Extract the [X, Y] coordinate from the center of the cell holding the provided text.  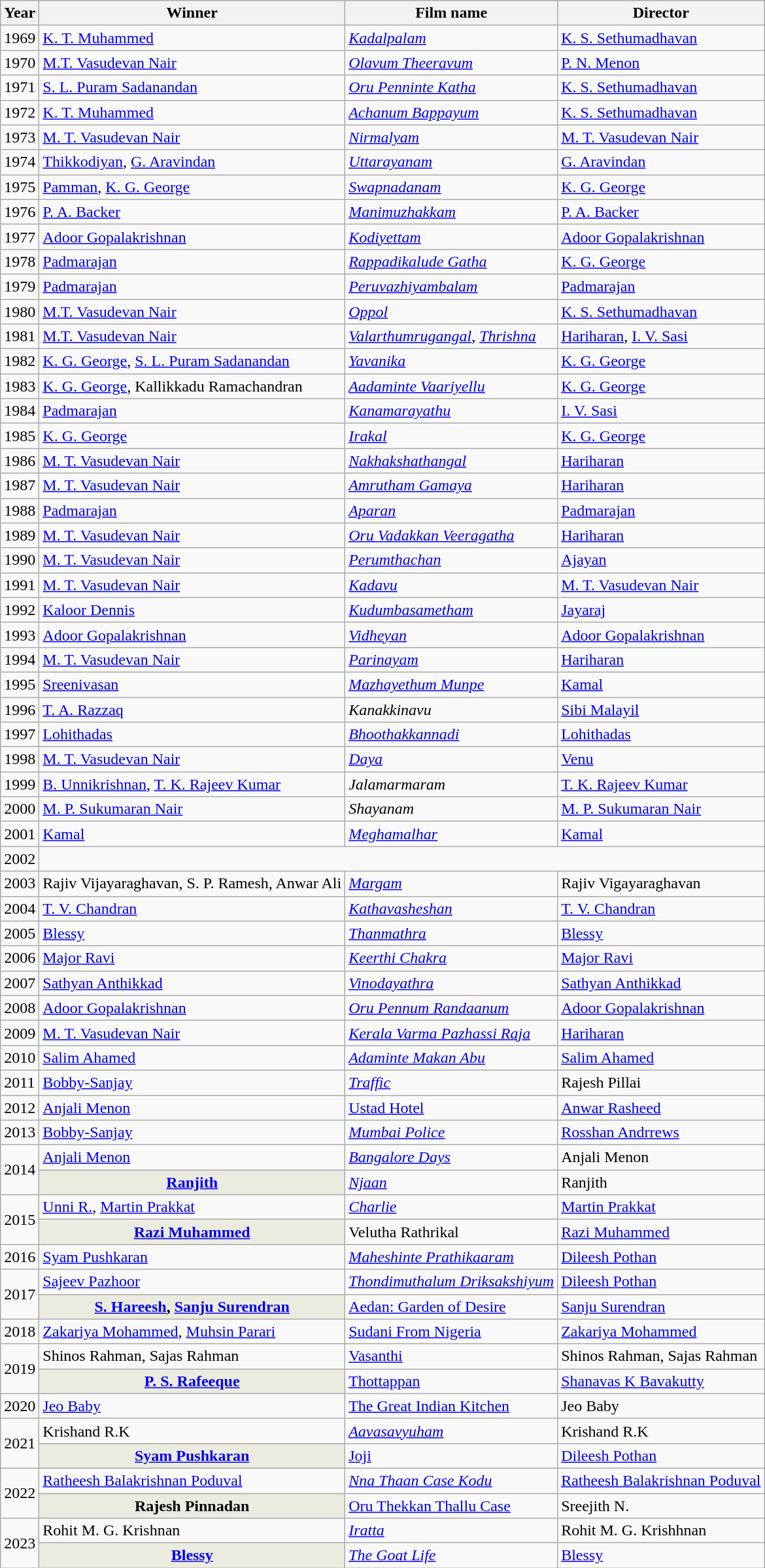
Aparan [451, 510]
Njaan [451, 1182]
1998 [20, 759]
2020 [20, 1406]
1983 [20, 386]
Sanju Surendran [661, 1307]
Anwar Rasheed [661, 1108]
2016 [20, 1257]
1977 [20, 237]
Thondimuthalum Driksakshiyum [451, 1282]
1973 [20, 137]
S. L. Puram Sadanandan [192, 88]
Aavasavyuham [451, 1431]
1993 [20, 635]
Valarthumrugangal, Thrishna [451, 337]
2023 [20, 1543]
Ustad Hotel [451, 1108]
2019 [20, 1369]
Bhoothakkannadi [451, 735]
1995 [20, 684]
Kodiyettam [451, 237]
Director [661, 13]
Sajeev Pazhoor [192, 1282]
Year [20, 13]
2004 [20, 909]
2010 [20, 1058]
2017 [20, 1294]
2001 [20, 834]
Thikkodiyan, G. Aravindan [192, 162]
Vasanthi [451, 1356]
Hariharan, I. V. Sasi [661, 337]
Kadalpalam [451, 38]
1989 [20, 535]
K. G. George, S. L. Puram Sadanandan [192, 361]
T. A. Razzaq [192, 709]
1992 [20, 610]
1980 [20, 312]
1991 [20, 585]
Mumbai Police [451, 1133]
Venu [661, 759]
Peruvazhiyambalam [451, 286]
K. G. George, Kallikkadu Ramachandran [192, 386]
Jalamarmaram [451, 784]
2000 [20, 809]
Rajesh Pillai [661, 1082]
2003 [20, 884]
Kanamarayathu [451, 411]
2002 [20, 859]
Perumthachan [451, 560]
Kathavasheshan [451, 909]
Unni R., Martin Prakkat [192, 1207]
Film name [451, 13]
2011 [20, 1082]
Zakariya Mohammed, Muhsin Parari [192, 1331]
Oru Vadakkan Veeragatha [451, 535]
Thottappan [451, 1381]
Oppol [451, 312]
Irakal [451, 436]
S. Hareesh, Sanju Surendran [192, 1307]
1986 [20, 461]
1994 [20, 659]
Sreenivasan [192, 684]
1972 [20, 112]
Kudumbasametham [451, 610]
1969 [20, 38]
1976 [20, 212]
1996 [20, 709]
Adaminte Makan Abu [451, 1058]
2005 [20, 933]
Maheshinte Prathikaaram [451, 1257]
Kadavu [451, 585]
Amrutham Gamaya [451, 486]
Pamman, K. G. George [192, 187]
2015 [20, 1220]
2022 [20, 1493]
Jayaraj [661, 610]
1982 [20, 361]
Bangalore Days [451, 1158]
Vidheyan [451, 635]
Zakariya Mohammed [661, 1331]
Winner [192, 13]
2009 [20, 1033]
2021 [20, 1443]
Aadaminte Vaariyellu [451, 386]
1979 [20, 286]
1987 [20, 486]
Velutha Rathrikal [451, 1232]
Daya [451, 759]
Margam [451, 884]
Swapnadanam [451, 187]
Thanmathra [451, 933]
1978 [20, 261]
1981 [20, 337]
Aedan: Garden of Desire [451, 1307]
2012 [20, 1108]
Rappadikalude Gatha [451, 261]
1985 [20, 436]
1988 [20, 510]
T. K. Rajeev Kumar [661, 784]
B. Unnikrishnan, T. K. Rajeev Kumar [192, 784]
Shanavas K Bavakutty [661, 1381]
Meghamalhar [451, 834]
Oru Thekkan Thallu Case [451, 1505]
Vinodayathra [451, 983]
1997 [20, 735]
2014 [20, 1170]
G. Aravindan [661, 162]
Rajesh Pinnadan [192, 1505]
The Goat Life [451, 1556]
1971 [20, 88]
Charlie [451, 1207]
Kaloor Dennis [192, 610]
Parinayam [451, 659]
1984 [20, 411]
2007 [20, 983]
Olavum Theeravum [451, 63]
Oru Pennum Randaanum [451, 1008]
Manimuzhakkam [451, 212]
2008 [20, 1008]
Kerala Varma Pazhassi Raja [451, 1033]
Yavanika [451, 361]
Traffic [451, 1082]
Rosshan Andrrews [661, 1133]
Nakhakshathangal [451, 461]
Iratta [451, 1531]
P. N. Menon [661, 63]
Sudani From Nigeria [451, 1331]
I. V. Sasi [661, 411]
Kanakkinavu [451, 709]
1999 [20, 784]
Nirmalyam [451, 137]
Mazhayethum Munpe [451, 684]
1990 [20, 560]
Rohit M. G. Krishnan [192, 1531]
Achanum Bappayum [451, 112]
2013 [20, 1133]
Nna Thaan Case Kodu [451, 1480]
2006 [20, 958]
Rohit M. G. Krishhnan [661, 1531]
P. S. Rafeeque [192, 1381]
Rajiv Vigayaraghavan [661, 884]
Ajayan [661, 560]
Keerthi Chakra [451, 958]
1970 [20, 63]
Joji [451, 1456]
Sibi Malayil [661, 709]
2018 [20, 1331]
Martin Prakkat [661, 1207]
The Great Indian Kitchen [451, 1406]
1974 [20, 162]
Shayanam [451, 809]
Sreejith N. [661, 1505]
Uttarayanam [451, 162]
Rajiv Vijayaraghavan, S. P. Ramesh, Anwar Ali [192, 884]
Oru Penninte Katha [451, 88]
1975 [20, 187]
